Identify which cell holds the provided text, then report its [x, y] central coordinate. 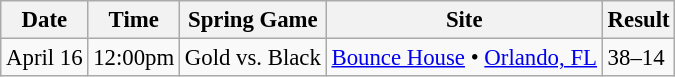
12:00pm [134, 58]
38–14 [638, 58]
Spring Game [254, 20]
April 16 [44, 58]
Gold vs. Black [254, 58]
Date [44, 20]
Site [464, 20]
Time [134, 20]
Result [638, 20]
Bounce House • Orlando, FL [464, 58]
